Find where the given text appears and provide that cell's center as [X, Y] coordinate. 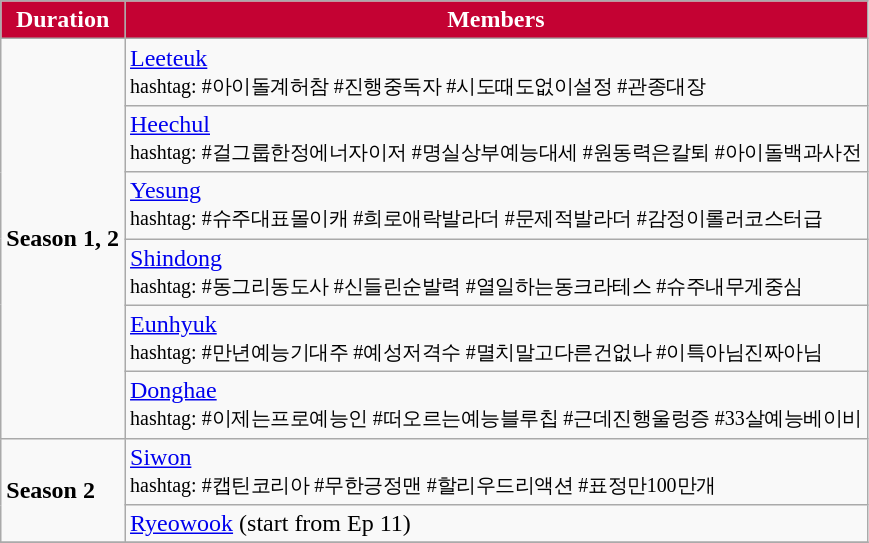
Eunhyukhashtag: #만년예능기대주 #예성저격수 #멸치말고다른건없나 #이특아님진짜아님 [496, 338]
Season 2 [63, 490]
Shindonghashtag: #동그리동도사 #신들린순발력 #열일하는동크라테스 #슈주내무게중심 [496, 272]
Heechulhashtag: #걸그룹한정에너자이저 #명실상부예능대세 #원동력은칼퇴 #아이돌백과사전 [496, 138]
Ryeowook (start from Ep 11) [496, 524]
Donghaehashtag: #이제는프로예능인 #떠오르는예능블루칩 #근데진행울렁증 #33살예능베이비 [496, 406]
Season 1, 2 [63, 238]
Siwonhashtag: #캡틴코리아 #무한긍정맨 #할리우드리액션 #표정만100만개 [496, 472]
Leeteukhashtag: #아이돌계허참 #진행중독자 #시도때도없이설정 #관종대장 [496, 72]
Members [496, 20]
Yesunghashtag: #슈주대표몰이캐 #희로애락발라더 #문제적발라더 #감정이롤러코스터급 [496, 206]
Duration [63, 20]
